Determine the [X, Y] coordinate at the center of the cell enclosing the given text.  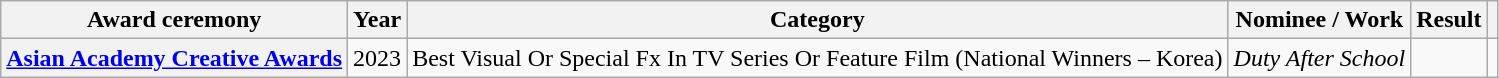
Year [378, 20]
2023 [378, 58]
Asian Academy Creative Awards [174, 58]
Category [818, 20]
Best Visual Or Special Fx In TV Series Or Feature Film (National Winners – Korea) [818, 58]
Award ceremony [174, 20]
Result [1449, 20]
Nominee / Work [1320, 20]
Duty After School [1320, 58]
